Detect which cell encompasses the target text, then output its (x, y) center coordinate. 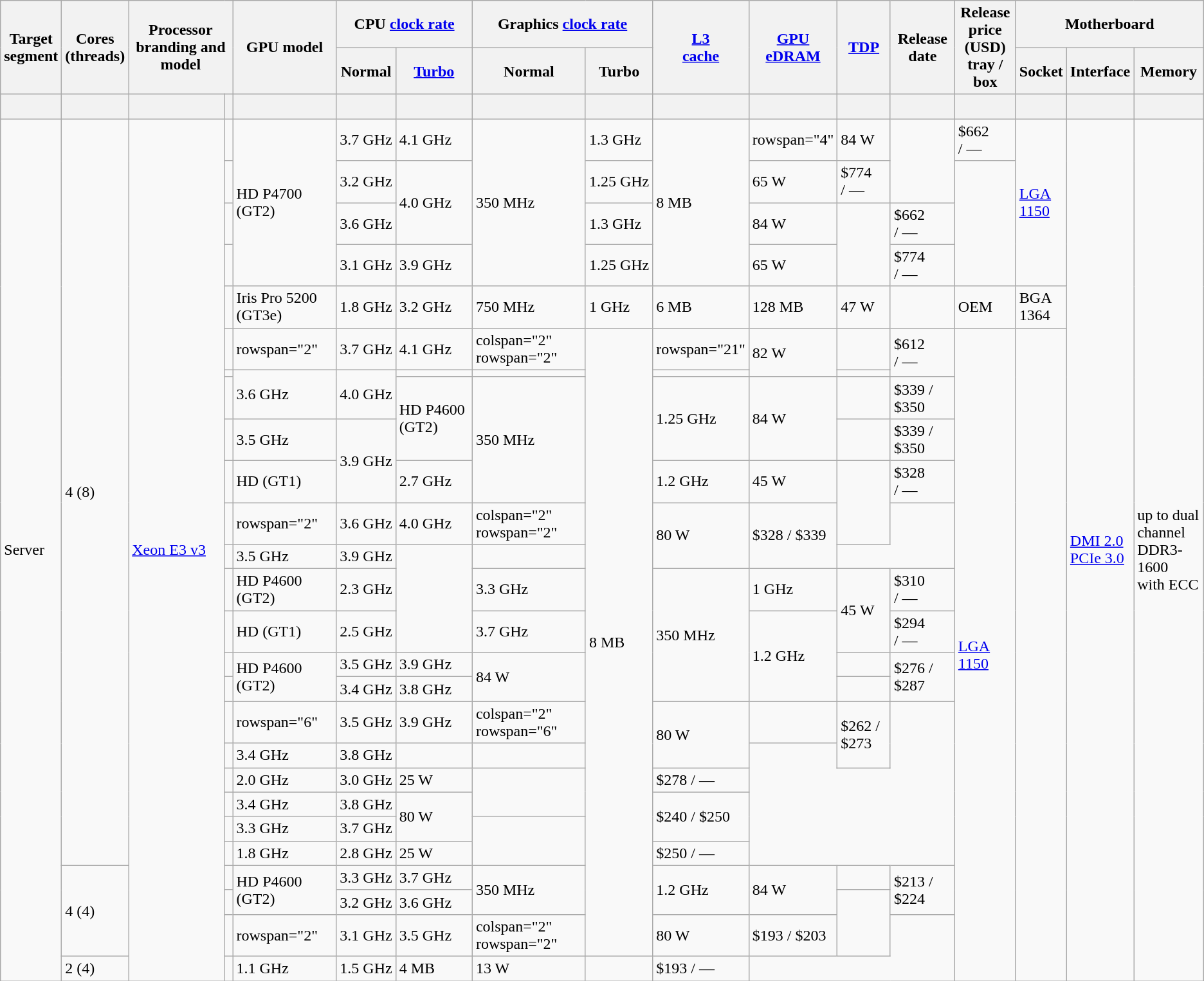
$193 / $203 (793, 935)
Xeon E3 v3 (176, 550)
2.5 GHz (366, 631)
$250 / — (701, 853)
TDP (864, 48)
4 (8) (95, 492)
BGA1364 (1041, 307)
2.3 GHz (366, 590)
4 MB (433, 968)
6 MB (701, 307)
Socket (1041, 71)
2.8 GHz (366, 853)
$276 / $287 (922, 677)
Interface (1100, 71)
Motherboard (1109, 24)
750 MHz (529, 307)
Iris Pro 5200 (GT3e) (284, 307)
Graphics clock rate (562, 24)
rowspan="4" (793, 140)
$240 / $250 (701, 816)
1.1 GHz (284, 968)
colspan="2" rowspan="6" (529, 723)
Server (31, 550)
2.7 GHz (433, 481)
4 (4) (95, 910)
Processorbranding and model (181, 48)
Cores(threads) (95, 48)
CPU clock rate (405, 24)
rowspan="21" (701, 348)
2 (4) (95, 968)
$328 / — (922, 481)
GPU model (284, 48)
2.0 GHz (284, 780)
$278 / — (701, 780)
82 W (793, 352)
HD P4700 (GT2) (284, 203)
$328 / $339 (793, 536)
DMI 2.0PCIe 3.0 (1100, 550)
3.0 GHz (366, 780)
L3cache (701, 48)
$262 / $273 (864, 734)
$612 / — (922, 352)
13 W (529, 968)
$193 / — (701, 968)
$294 / — (922, 631)
OEM (985, 307)
1.5 GHz (366, 968)
up to dualchannelDDR3-1600with ECC (1169, 550)
128 MB (793, 307)
$310 / — (922, 590)
Memory (1169, 71)
47 W (864, 307)
Targetsegment (31, 48)
rowspan="6" (284, 723)
$213 / $224 (922, 890)
Releasedate (922, 48)
GPUeDRAM (793, 48)
Releaseprice(USD)tray / box (985, 48)
